Output the [X, Y] coordinate of the center of the cell containing the given text.  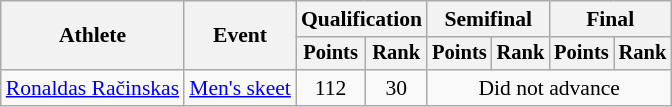
Did not advance [549, 88]
Men's skeet [240, 88]
Event [240, 36]
Athlete [92, 36]
Qualification [362, 19]
112 [330, 88]
Semifinal [488, 19]
30 [396, 88]
Ronaldas Račinskas [92, 88]
Final [610, 19]
